Pinpoint the cell where the given text exists, returning its (X, Y) midpoint coordinate. 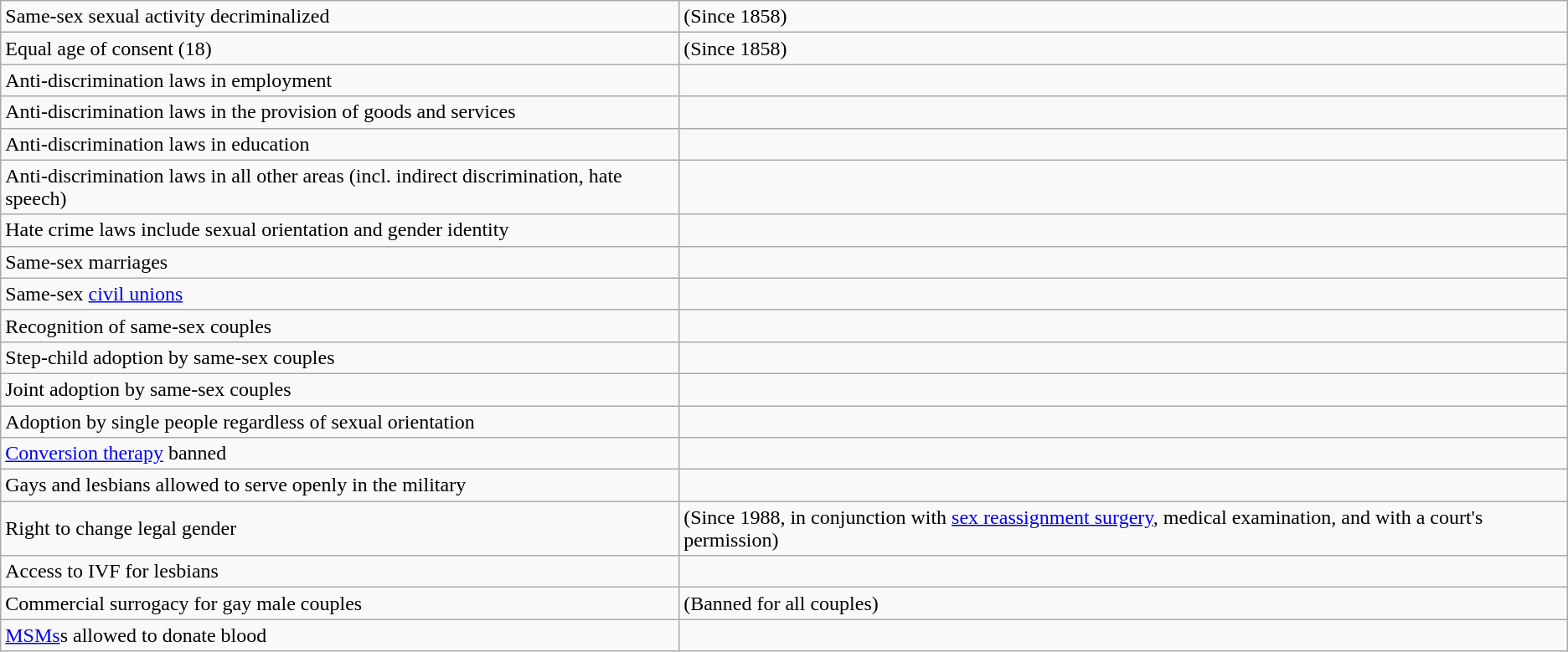
Step-child adoption by same-sex couples (340, 357)
Recognition of same-sex couples (340, 326)
Joint adoption by same-sex couples (340, 389)
Anti-discrimination laws in education (340, 144)
Right to change legal gender (340, 529)
Anti-discrimination laws in the provision of goods and services (340, 112)
Hate crime laws include sexual orientation and gender identity (340, 230)
Commercial surrogacy for gay male couples (340, 603)
(Banned for all couples) (1124, 603)
Gays and lesbians allowed to serve openly in the military (340, 485)
Anti-discrimination laws in employment (340, 80)
Conversion therapy banned (340, 454)
Access to IVF for lesbians (340, 572)
MSMss allowed to donate blood (340, 635)
Same-sex sexual activity decriminalized (340, 17)
Adoption by single people regardless of sexual orientation (340, 421)
Same-sex marriages (340, 262)
Same-sex civil unions (340, 294)
Equal age of consent (18) (340, 49)
(Since 1988, in conjunction with sex reassignment surgery, medical examination, and with a court's permission) (1124, 529)
Anti-discrimination laws in all other areas (incl. indirect discrimination, hate speech) (340, 187)
